Determine the (x, y) coordinate at the center of the cell enclosing the given text.  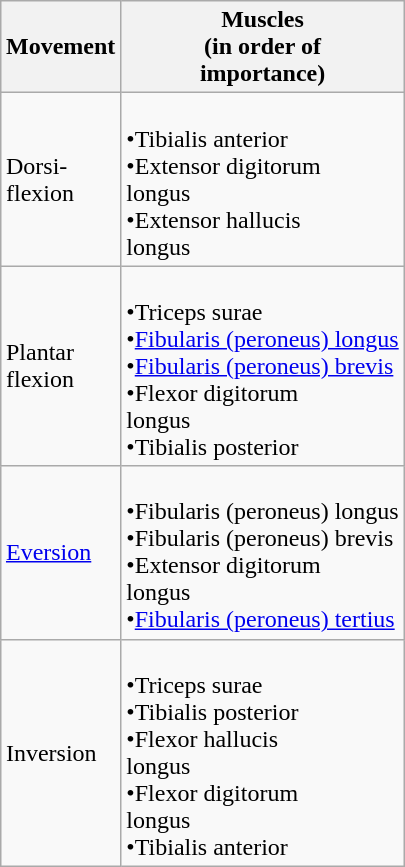
Inversion (60, 752)
•Triceps surae•Fibularis (peroneus) longus•Fibularis (peroneus) brevis•Flexor digitorumlongus•Tibialis posterior (262, 366)
Movement (60, 47)
Dorsi-flexion (60, 180)
•Tibialis anterior•Extensor digitorumlongus•Extensor hallucislongus (262, 180)
Eversion (60, 552)
Plantarflexion (60, 366)
•Fibularis (peroneus) longus•Fibularis (peroneus) brevis•Extensor digitorumlongus•Fibularis (peroneus) tertius (262, 552)
Muscles(in order ofimportance) (262, 47)
•Triceps surae•Tibialis posterior•Flexor hallucislongus•Flexor digitorumlongus•Tibialis anterior (262, 752)
